Locate the cell with the specified text and output its [X, Y] center coordinate. 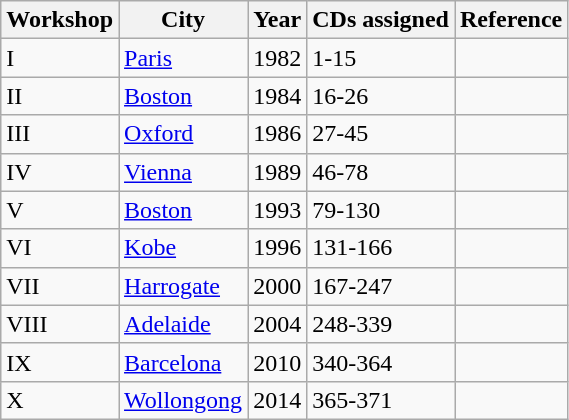
2014 [278, 400]
1984 [278, 96]
City [184, 20]
46-78 [381, 172]
I [60, 58]
248-339 [381, 324]
1993 [278, 210]
167-247 [381, 286]
VIII [60, 324]
VII [60, 286]
1982 [278, 58]
Barcelona [184, 362]
1986 [278, 134]
16-26 [381, 96]
Wollongong [184, 400]
Reference [510, 20]
Workshop [60, 20]
340-364 [381, 362]
2004 [278, 324]
Year [278, 20]
IX [60, 362]
1996 [278, 248]
CDs assigned [381, 20]
2000 [278, 286]
III [60, 134]
365-371 [381, 400]
1989 [278, 172]
V [60, 210]
II [60, 96]
Kobe [184, 248]
Adelaide [184, 324]
27-45 [381, 134]
IV [60, 172]
Oxford [184, 134]
1-15 [381, 58]
131-166 [381, 248]
Paris [184, 58]
2010 [278, 362]
Vienna [184, 172]
Harrogate [184, 286]
VI [60, 248]
79-130 [381, 210]
X [60, 400]
